Locate the cell with the specified text and output its (X, Y) center coordinate. 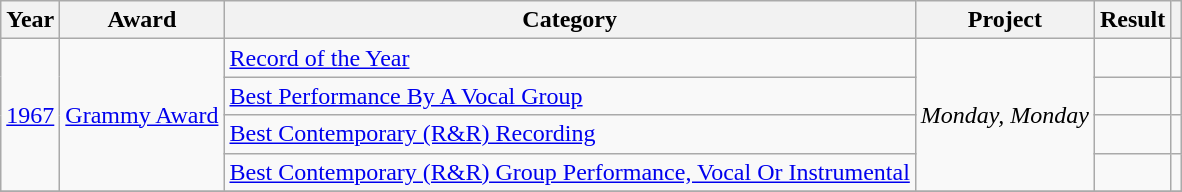
Best Contemporary (R&R) Group Performance, Vocal Or Instrumental (570, 172)
Monday, Monday (1004, 115)
Award (142, 20)
Category (570, 20)
Best Contemporary (R&R) Recording (570, 134)
Best Performance By A Vocal Group (570, 96)
Project (1004, 20)
Result (1132, 20)
1967 (30, 115)
Record of the Year (570, 58)
Year (30, 20)
Grammy Award (142, 115)
